Identify which cell holds the provided text, then report its [x, y] central coordinate. 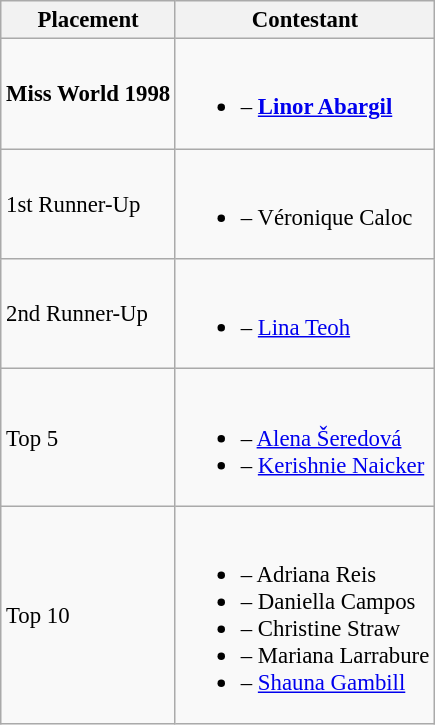
– Alena Šeredová – Kerishnie Naicker [304, 438]
– Adriana Reis – Daniella Campos – Christine Straw – Mariana Larrabure – Shauna Gambill [304, 615]
Top 5 [88, 438]
– Véronique Caloc [304, 204]
Top 10 [88, 615]
– Lina Teoh [304, 314]
Miss World 1998 [88, 94]
– Linor Abargil [304, 94]
Placement [88, 20]
1st Runner-Up [88, 204]
2nd Runner-Up [88, 314]
Contestant [304, 20]
